Extract the [X, Y] coordinate from the center of the cell holding the provided text.  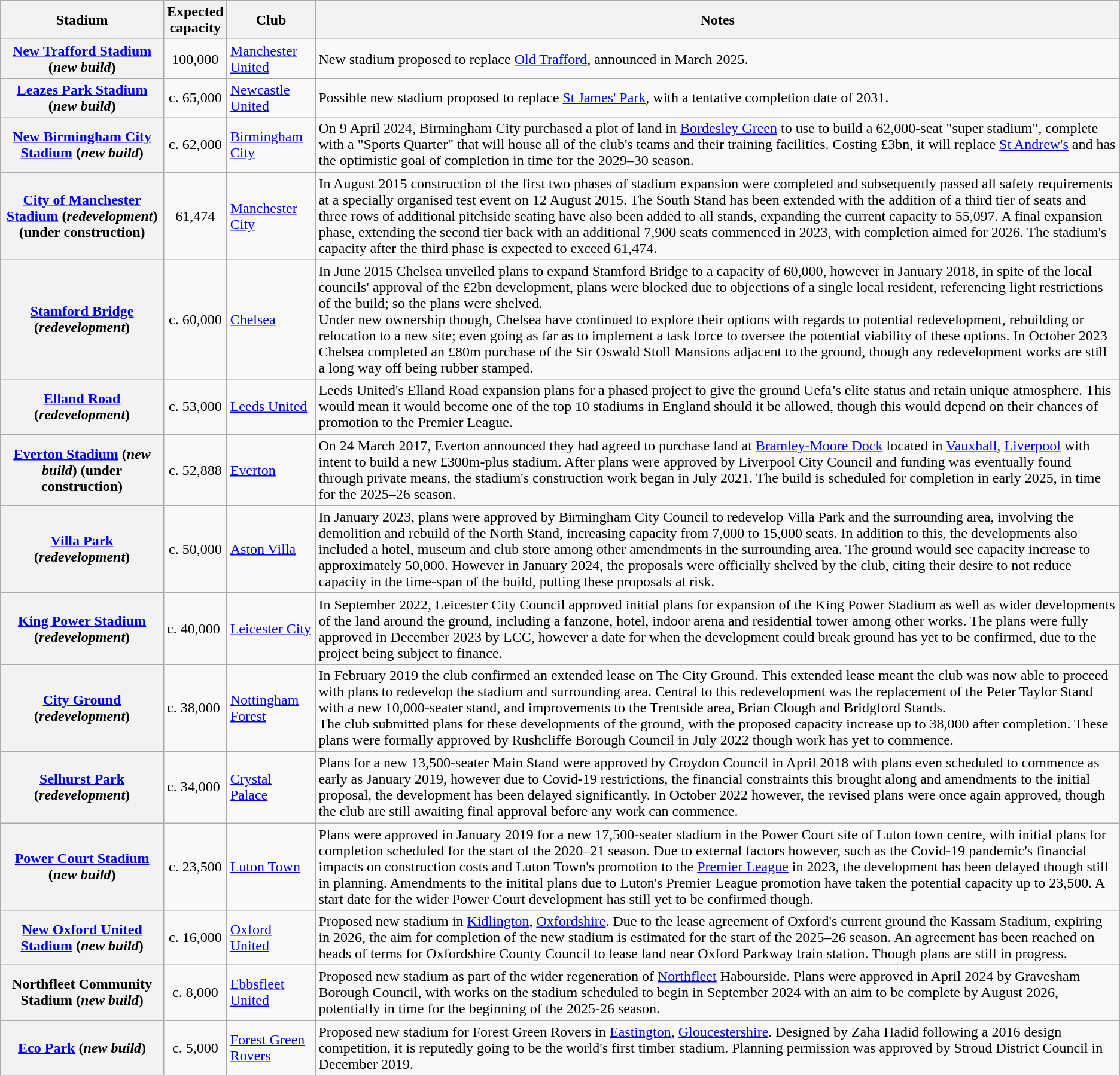
c. 34,000 [195, 787]
100,000 [195, 59]
Manchester United [271, 59]
Nottingham Forest [271, 708]
Leicester City [271, 628]
Selhurst Park (redevelopment) [83, 787]
Birmingham City [271, 145]
c. 23,500 [195, 867]
Luton Town [271, 867]
Villa Park (redevelopment) [83, 549]
c. 50,000 [195, 549]
c. 40,000 [195, 628]
Leeds United [271, 407]
Eco Park (new build) [83, 1048]
c. 60,000 [195, 319]
City Ground (redevelopment) [83, 708]
61,474 [195, 216]
New Trafford Stadium (new build) [83, 59]
Expectedcapacity [195, 20]
Aston Villa [271, 549]
Leazes Park Stadium (new build) [83, 98]
c. 53,000 [195, 407]
c. 62,000 [195, 145]
Manchester City [271, 216]
Stamford Bridge (redevelopment) [83, 319]
Newcastle United [271, 98]
New Oxford United Stadium (new build) [83, 938]
c. 52,888 [195, 470]
Club [271, 20]
Ebbsfleet United [271, 993]
Everton [271, 470]
City of Manchester Stadium (redevelopment) (under construction) [83, 216]
c. 8,000 [195, 993]
Stadium [83, 20]
Northfleet Community Stadium (new build) [83, 993]
New Birmingham City Stadium (new build) [83, 145]
Power Court Stadium (new build) [83, 867]
Crystal Palace [271, 787]
Oxford United [271, 938]
Everton Stadium (new build) (under construction) [83, 470]
c. 16,000 [195, 938]
Possible new stadium proposed to replace St James' Park, with a tentative completion date of 2031. [717, 98]
Notes [717, 20]
Forest Green Rovers [271, 1048]
King Power Stadium (redevelopment) [83, 628]
Elland Road (redevelopment) [83, 407]
c. 38,000 [195, 708]
c. 5,000 [195, 1048]
Chelsea [271, 319]
c. 65,000 [195, 98]
New stadium proposed to replace Old Trafford, announced in March 2025. [717, 59]
